Pinpoint the cell where the given text exists, returning its [X, Y] midpoint coordinate. 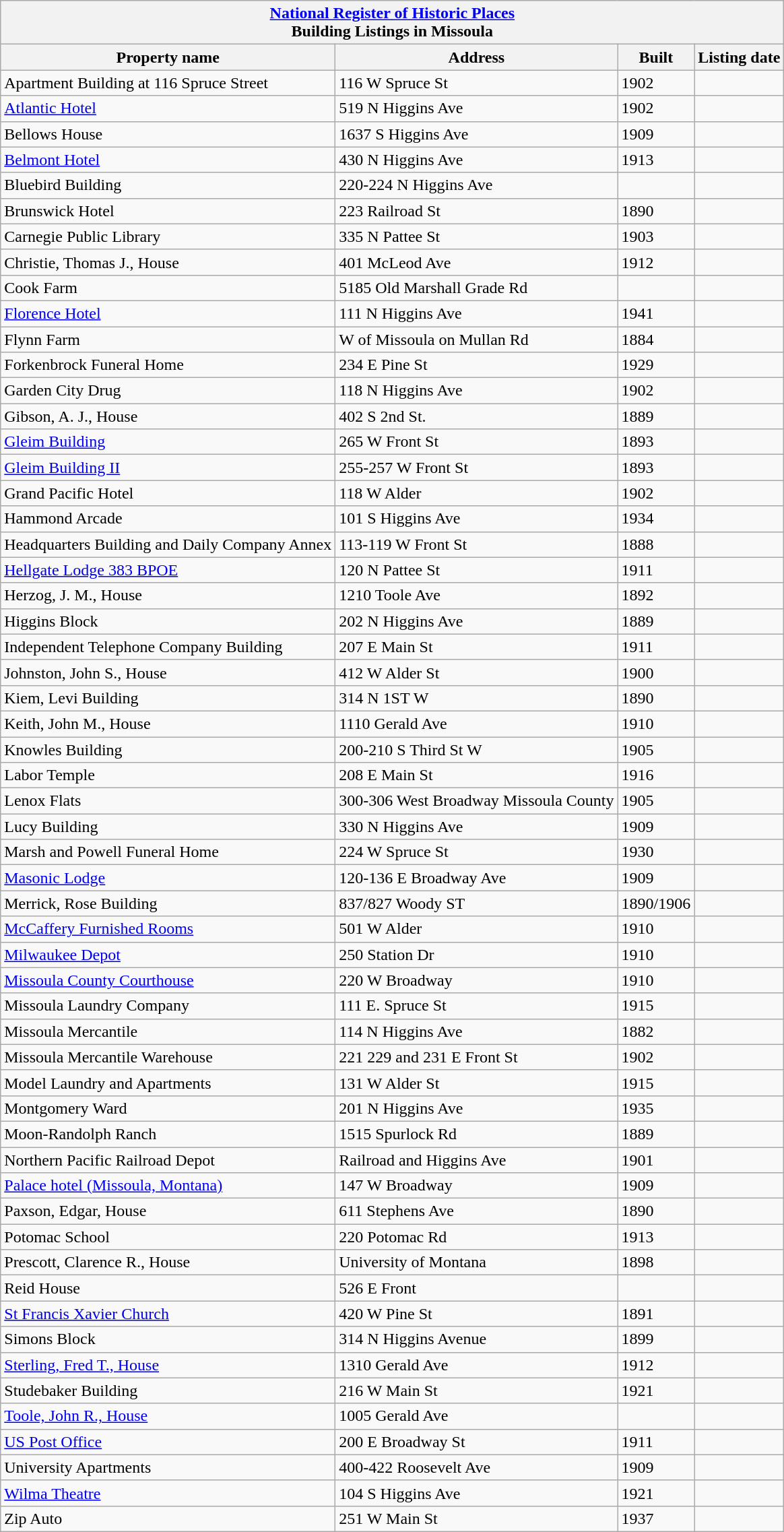
Independent Telephone Company Building [168, 647]
Apartment Building at 116 Spruce Street [168, 83]
1898 [656, 1263]
Missoula Laundry Company [168, 1006]
University Apartments [168, 1467]
Keith, John M., House [168, 724]
Gibson, A. J., House [168, 416]
1899 [656, 1339]
300-306 West Broadway Missoula County [477, 801]
Zip Auto [168, 1519]
401 McLeod Ave [477, 262]
314 N Higgins Avenue [477, 1339]
Cook Farm [168, 288]
1935 [656, 1108]
Northern Pacific Railroad Depot [168, 1159]
Model Laundry and Apartments [168, 1083]
Masonic Lodge [168, 878]
223 Railroad St [477, 211]
208 E Main St [477, 775]
Moon-Randolph Ranch [168, 1134]
Belmont Hotel [168, 160]
Missoula County Courthouse [168, 980]
Higgins Block [168, 621]
111 N Higgins Ave [477, 313]
1110 Gerald Ave [477, 724]
255-257 W Front St [477, 468]
Lenox Flats [168, 801]
1888 [656, 544]
Merrick, Rose Building [168, 903]
Carnegie Public Library [168, 236]
330 N Higgins Ave [477, 827]
400-422 Roosevelt Ave [477, 1467]
1916 [656, 775]
Forkenbrock Funeral Home [168, 365]
Palace hotel (Missoula, Montana) [168, 1186]
116 W Spruce St [477, 83]
St Francis Xavier Church [168, 1314]
118 N Higgins Ave [477, 391]
Montgomery Ward [168, 1108]
1637 S Higgins Ave [477, 134]
234 E Pine St [477, 365]
Hellgate Lodge 383 BPOE [168, 570]
Listing date [740, 57]
Address [477, 57]
131 W Alder St [477, 1083]
314 N 1ST W [477, 698]
Lucy Building [168, 827]
Studebaker Building [168, 1391]
1930 [656, 852]
Built [656, 57]
1884 [656, 339]
1934 [656, 519]
501 W Alder [477, 929]
Paxson, Edgar, House [168, 1211]
Brunswick Hotel [168, 211]
Grand Pacific Hotel [168, 493]
Sterling, Fred T., House [168, 1365]
224 W Spruce St [477, 852]
Gleim Building II [168, 468]
1515 Spurlock Rd [477, 1134]
Milwaukee Depot [168, 955]
1937 [656, 1519]
Reid House [168, 1288]
202 N Higgins Ave [477, 621]
118 W Alder [477, 493]
Garden City Drug [168, 391]
Knowles Building [168, 750]
113-119 W Front St [477, 544]
1903 [656, 236]
Railroad and Higgins Ave [477, 1159]
1941 [656, 313]
1900 [656, 672]
Wilma Theatre [168, 1493]
University of Montana [477, 1263]
Christie, Thomas J., House [168, 262]
611 Stephens Ave [477, 1211]
265 W Front St [477, 442]
Atlantic Hotel [168, 108]
Labor Temple [168, 775]
519 N Higgins Ave [477, 108]
Marsh and Powell Funeral Home [168, 852]
1890/1906 [656, 903]
Toole, John R., House [168, 1416]
220-224 N Higgins Ave [477, 185]
101 S Higgins Ave [477, 519]
200 E Broadway St [477, 1442]
Johnston, John S., House [168, 672]
Missoula Mercantile [168, 1031]
1892 [656, 596]
402 S 2nd St. [477, 416]
430 N Higgins Ave [477, 160]
200-210 S Third St W [477, 750]
5185 Old Marshall Grade Rd [477, 288]
US Post Office [168, 1442]
220 Potomac Rd [477, 1237]
Missoula Mercantile Warehouse [168, 1057]
251 W Main St [477, 1519]
1882 [656, 1031]
220 W Broadway [477, 980]
1929 [656, 365]
526 E Front [477, 1288]
104 S Higgins Ave [477, 1493]
Property name [168, 57]
1901 [656, 1159]
207 E Main St [477, 647]
Potomac School [168, 1237]
Gleim Building [168, 442]
McCaffery Furnished Rooms [168, 929]
111 E. Spruce St [477, 1006]
147 W Broadway [477, 1186]
1005 Gerald Ave [477, 1416]
Hammond Arcade [168, 519]
114 N Higgins Ave [477, 1031]
216 W Main St [477, 1391]
Prescott, Clarence R., House [168, 1263]
Bluebird Building [168, 185]
250 Station Dr [477, 955]
420 W Pine St [477, 1314]
Simons Block [168, 1339]
1210 Toole Ave [477, 596]
120-136 E Broadway Ave [477, 878]
Florence Hotel [168, 313]
Kiem, Levi Building [168, 698]
W of Missoula on Mullan Rd [477, 339]
Herzog, J. M., House [168, 596]
221 229 and 231 E Front St [477, 1057]
Headquarters Building and Daily Company Annex [168, 544]
National Register of Historic Places Building Listings in Missoula [392, 23]
Flynn Farm [168, 339]
335 N Pattee St [477, 236]
Bellows House [168, 134]
120 N Pattee St [477, 570]
201 N Higgins Ave [477, 1108]
1891 [656, 1314]
1310 Gerald Ave [477, 1365]
837/827 Woody ST [477, 903]
412 W Alder St [477, 672]
